Pinpoint the cell where the given text exists, returning its (x, y) midpoint coordinate. 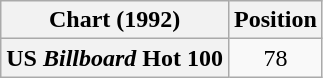
Chart (1992) (115, 20)
Position (276, 20)
78 (276, 58)
US Billboard Hot 100 (115, 58)
